Output the (x, y) coordinate of the center of the cell containing the given text.  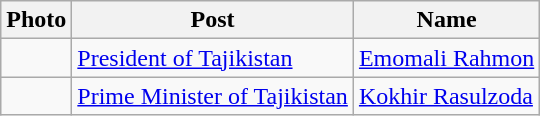
Kokhir Rasulzoda (446, 96)
Photo (36, 20)
Prime Minister of Tajikistan (213, 96)
Emomali Rahmon (446, 58)
Name (446, 20)
Post (213, 20)
President of Tajikistan (213, 58)
